From the cell containing the given text, extract its center point as [x, y] coordinate. 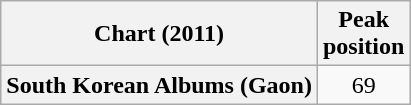
Peakposition [363, 34]
69 [363, 85]
Chart (2011) [160, 34]
South Korean Albums (Gaon) [160, 85]
